Identify which cell holds the provided text, then report its (x, y) central coordinate. 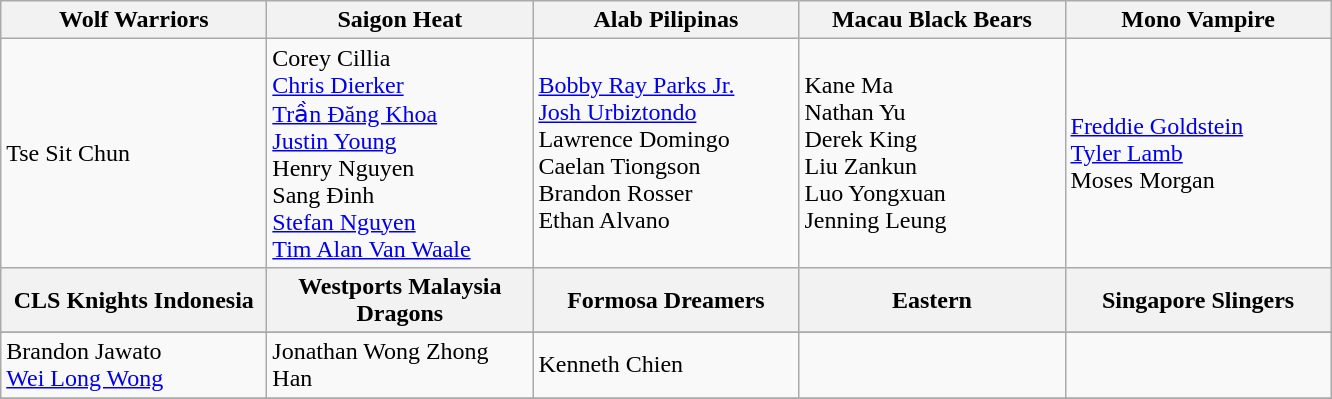
Singapore Slingers (1198, 300)
Westports Malaysia Dragons (400, 300)
Bobby Ray Parks Jr. Josh Urbiztondo Lawrence Domingo Caelan Tiongson Brandon Rosser Ethan Alvano (666, 154)
Freddie Goldstein Tyler Lamb Moses Morgan (1198, 154)
Kenneth Chien (666, 364)
Mono Vampire (1198, 20)
Kane Ma Nathan Yu Derek King Liu Zankun Luo Yongxuan Jenning Leung (932, 154)
Tse Sit Chun (134, 154)
Alab Pilipinas (666, 20)
Eastern (932, 300)
Macau Black Bears (932, 20)
CLS Knights Indonesia (134, 300)
Saigon Heat (400, 20)
Jonathan Wong Zhong Han (400, 364)
Corey Cillia Chris Dierker Trần Đăng Khoa Justin Young Henry Nguyen Sang Đinh Stefan Nguyen Tim Alan Van Waale (400, 154)
Wolf Warriors (134, 20)
Brandon Jawato Wei Long Wong (134, 364)
Formosa Dreamers (666, 300)
